Scan for the cell matching the given text and deliver its [x, y] coordinate at center. 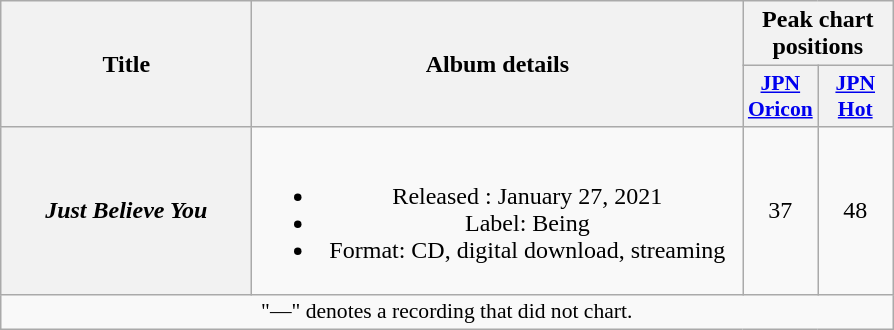
JPNOricon [780, 96]
Released : January 27, 2021Label: BeingFormat: CD, digital download, streaming [498, 210]
Just Believe You [126, 210]
Title [126, 64]
37 [780, 210]
Album details [498, 64]
JPNHot [856, 96]
48 [856, 210]
Peak chart positions [818, 34]
"—" denotes a recording that did not chart. [447, 312]
